Provide the [x, y] coordinate of the cell's center where the given text is located.  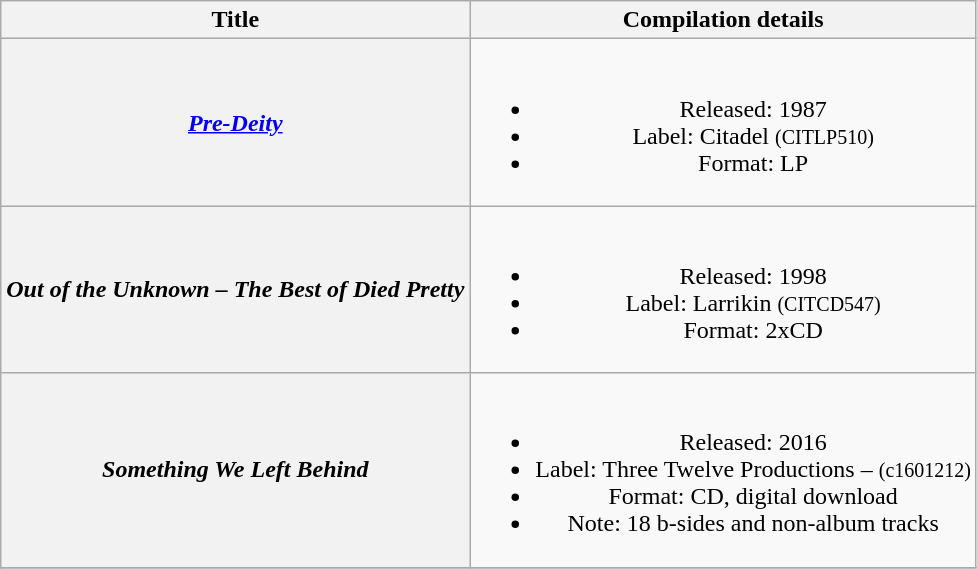
Pre-Deity [236, 122]
Title [236, 20]
Out of the Unknown – The Best of Died Pretty [236, 290]
Released: 1998Label: Larrikin (CITCD547)Format: 2xCD [724, 290]
Something We Left Behind [236, 470]
Released: 1987Label: Citadel (CITLP510)Format: LP [724, 122]
Compilation details [724, 20]
Released: 2016Label: Three Twelve Productions – (c1601212)Format: CD, digital downloadNote: 18 b-sides and non-album tracks [724, 470]
